Find where the given text appears and provide that cell's center as (x, y) coordinate. 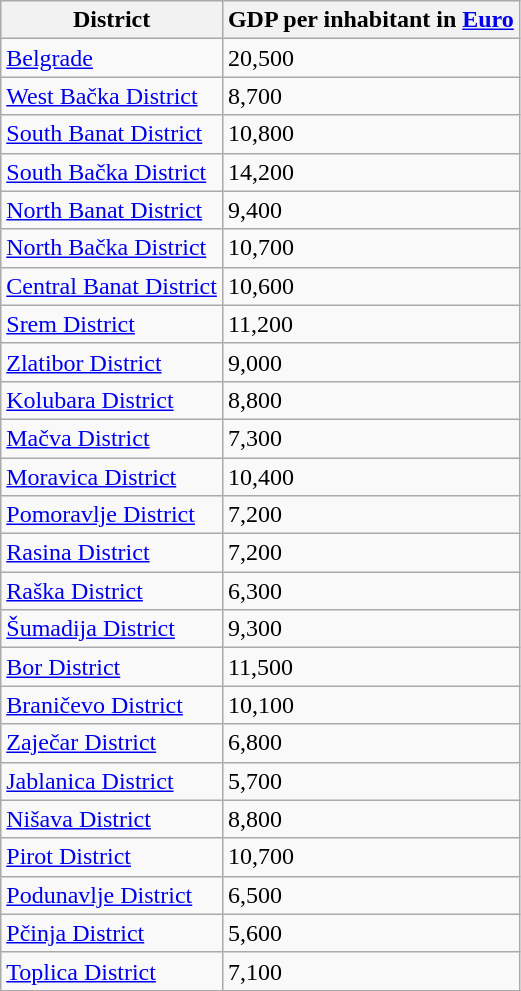
West Bačka District (112, 96)
Šumadija District (112, 629)
Belgrade (112, 58)
GDP per inhabitant in Euro (370, 20)
Pomoravlje District (112, 515)
Rasina District (112, 553)
Zaječar District (112, 743)
9,000 (370, 362)
10,400 (370, 477)
Jablanica District (112, 781)
5,700 (370, 781)
Moravica District (112, 477)
6,800 (370, 743)
North Bačka District (112, 248)
11,500 (370, 667)
Podunavlje District (112, 895)
6,300 (370, 591)
Bor District (112, 667)
North Banat District (112, 210)
Toplica District (112, 971)
Zlatibor District (112, 362)
6,500 (370, 895)
8,700 (370, 96)
Braničevo District (112, 705)
Raška District (112, 591)
Nišava District (112, 819)
20,500 (370, 58)
10,600 (370, 286)
7,300 (370, 438)
Central Banat District (112, 286)
Pirot District (112, 857)
Srem District (112, 324)
District (112, 20)
Pčinja District (112, 933)
5,600 (370, 933)
11,200 (370, 324)
Kolubara District (112, 400)
South Banat District (112, 134)
10,800 (370, 134)
7,100 (370, 971)
9,300 (370, 629)
Mačva District (112, 438)
9,400 (370, 210)
10,100 (370, 705)
South Bačka District (112, 172)
14,200 (370, 172)
